Provide the (x, y) coordinate of the cell's center where the given text is located.  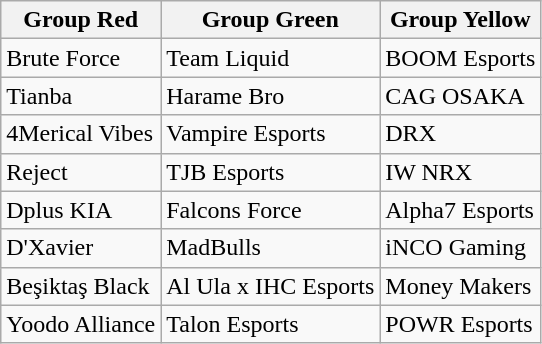
Group Green (270, 20)
D'Xavier (81, 248)
iNCO Gaming (460, 248)
Reject (81, 172)
Team Liquid (270, 58)
Alpha7 Esports (460, 210)
CAG OSAKA (460, 96)
POWR Esports (460, 324)
Vampire Esports (270, 134)
MadBulls (270, 248)
DRX (460, 134)
Group Yellow (460, 20)
Tianba (81, 96)
Brute Force (81, 58)
IW NRX (460, 172)
Beşiktaş Black (81, 286)
Dplus KIA (81, 210)
Harame Bro (270, 96)
4Merical Vibes (81, 134)
BOOM Esports (460, 58)
Money Makers (460, 286)
TJB Esports (270, 172)
Yoodo Alliance (81, 324)
Group Red (81, 20)
Al Ula x IHC Esports (270, 286)
Falcons Force (270, 210)
Talon Esports (270, 324)
